Find where the given text appears and provide that cell's center as [x, y] coordinate. 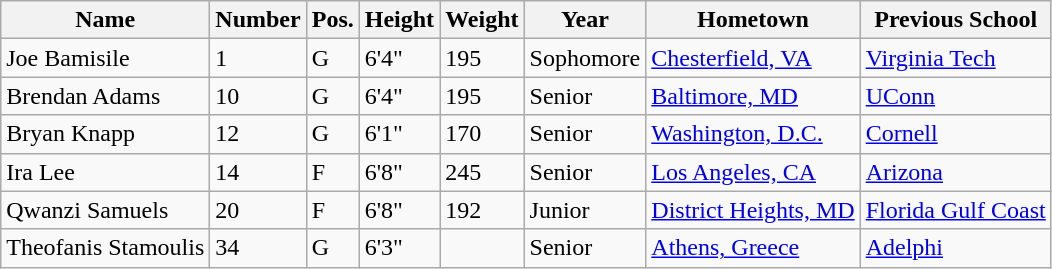
Name [106, 20]
Virginia Tech [956, 58]
245 [482, 172]
Cornell [956, 134]
Los Angeles, CA [753, 172]
Junior [585, 210]
Adelphi [956, 248]
Chesterfield, VA [753, 58]
District Heights, MD [753, 210]
Arizona [956, 172]
Baltimore, MD [753, 96]
34 [258, 248]
Qwanzi Samuels [106, 210]
Height [399, 20]
10 [258, 96]
Pos. [332, 20]
12 [258, 134]
Hometown [753, 20]
Weight [482, 20]
1 [258, 58]
Joe Bamisile [106, 58]
Year [585, 20]
Washington, D.C. [753, 134]
UConn [956, 96]
6'1" [399, 134]
Florida Gulf Coast [956, 210]
20 [258, 210]
6'3" [399, 248]
Sophomore [585, 58]
Ira Lee [106, 172]
Athens, Greece [753, 248]
192 [482, 210]
Number [258, 20]
170 [482, 134]
Brendan Adams [106, 96]
Theofanis Stamoulis [106, 248]
Bryan Knapp [106, 134]
Previous School [956, 20]
14 [258, 172]
